Detect which cell encompasses the target text, then output its (X, Y) center coordinate. 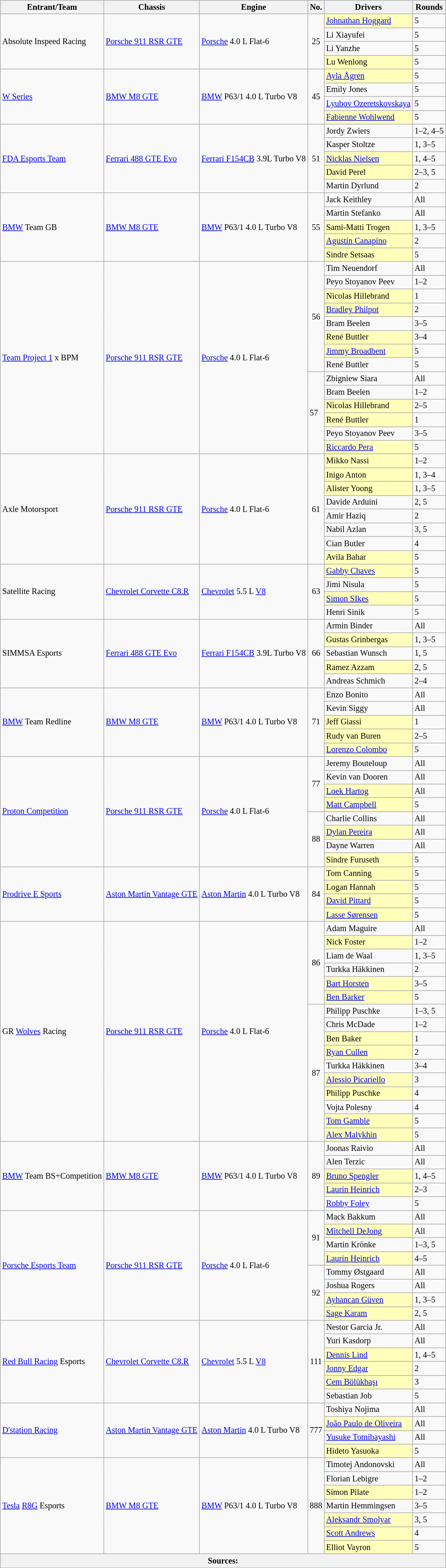
Adam Maguire (368, 928)
Dylan Pereira (368, 832)
Martin Krönke (368, 1244)
Sindre Setsaas (368, 255)
Sage Karam (368, 1313)
Chassis (152, 7)
Ben Baker (368, 1039)
63 (316, 592)
Dayne Warren (368, 846)
Sebastian Wunsch (368, 653)
Absolute Inspeed Racing (52, 42)
FDA Esports Team (52, 158)
Toshiya Nojima (368, 1409)
888 (316, 1506)
Jimi Nisula (368, 585)
Cem Bölükbaşı (368, 1382)
Mack Bakkum (368, 1217)
Tim Neuendorf (368, 268)
Bart Horsten (368, 983)
Ryan Cullen (368, 1052)
Robby Foley (368, 1203)
Zbigniew Siara (368, 378)
Henri Sinik (368, 612)
D'station Racing (52, 1430)
Avila Bahar (368, 557)
Engine (253, 7)
Martin Dyrlund (368, 186)
Team Project 1 x BPM (52, 358)
66 (316, 653)
Joshua Rogers (368, 1286)
84 (316, 894)
Tommy Østgaard (368, 1272)
Jeff Giassi (368, 722)
Mitchell DeJong (368, 1231)
Bruno Spengler (368, 1176)
Nicklas Nielsen (368, 159)
Agustín Canapino (368, 241)
Yuri Kasdorp (368, 1341)
Alen Terzic (368, 1162)
Jimmy Broadbent (368, 351)
SIMMSA Esports (52, 653)
Alessio Picariello (368, 1080)
Jeremy Bouteloup (368, 763)
86 (316, 963)
92 (316, 1293)
91 (316, 1238)
Gabby Chaves (368, 571)
Li Xiayufei (368, 35)
Sources: (223, 1561)
Rounds (429, 7)
Mikko Nassi (368, 461)
Riccardo Pera (368, 447)
Tesla R8G Esports (52, 1506)
Red Bull Racing Esports (52, 1361)
Florian Lebigre (368, 1479)
Lu Wenlong (368, 62)
Simon SIkes (368, 599)
777 (316, 1430)
Joonas Raivio (368, 1148)
Axle Motorsport (52, 509)
Hideto Yasuoka (368, 1451)
Armin Binder (368, 626)
Davide Arduini (368, 502)
88 (316, 839)
Scott Andrews (368, 1533)
Inigo Anton (368, 475)
111 (316, 1361)
Nestor Garcia Jr. (368, 1327)
Lorenzo Colombo (368, 750)
1, 3–4 (429, 475)
Porsche Esports Team (52, 1265)
Kasper Stoltze (368, 145)
Elliot Vayron (368, 1547)
Timotej Andonovski (368, 1465)
77 (316, 784)
Alister Yoong (368, 488)
87 (316, 1073)
No. (316, 7)
BMW Team GB (52, 227)
1, 5 (429, 653)
45 (316, 96)
71 (316, 722)
Nick Foster (368, 942)
Rudy van Buren (368, 736)
Aleksandr Smolyar (368, 1520)
Loek Hartog (368, 791)
Charlie Collins (368, 818)
Yusuke Tomibayashi (368, 1437)
Enzo Bonito (368, 695)
Drivers (368, 7)
João Paulo de Oliveira (368, 1423)
4–5 (429, 1258)
Prodrive E Sports (52, 894)
W Series (52, 96)
Martin Stefanko (368, 213)
Tom Canning (368, 873)
2–3 (429, 1190)
Sami-Matti Trogen (368, 227)
Dennis Lind (368, 1355)
Simon Pilate (368, 1492)
Jonny Edgar (368, 1368)
Kevin Siggy (368, 708)
Bradley Philpot (368, 310)
Liam de Waal (368, 956)
61 (316, 509)
David Pittard (368, 901)
Tom Gamble (368, 1121)
Ben Barker (368, 997)
Emily Jones (368, 89)
Sindre Furuseth (368, 860)
Ayhancan Güven (368, 1300)
Alex Malykhin (368, 1135)
Amir Haziq (368, 516)
Lasse Sørensen (368, 915)
Martin Hemmingsen (368, 1506)
Jack Keithley (368, 200)
Ramez Azzam (368, 667)
56 (316, 316)
25 (316, 42)
Cian Butler (368, 543)
BMW Team Redline (52, 722)
Entrant/Team (52, 7)
Kevin van Dooren (368, 777)
89 (316, 1176)
2–4 (429, 681)
1–2, 4–5 (429, 131)
55 (316, 227)
Fabienne Wohlwend (368, 117)
Logan Hannah (368, 887)
David Perel (368, 172)
Proton Competition (52, 811)
Gustas Grinbergas (368, 640)
Nabil Azlan (368, 529)
Li Yanzhe (368, 48)
BMW Team BS+Competition (52, 1176)
Sebastian Job (368, 1396)
Chris McDade (368, 1025)
Lyubov Ozeretskovskaya (368, 103)
GR Wolves Racing (52, 1031)
51 (316, 158)
Vojta Polesny (368, 1107)
Jordy Zwiers (368, 131)
Matt Campbell (368, 804)
Andreas Schmich (368, 681)
Satellite Racing (52, 592)
Ayla Ågren (368, 76)
2–3, 5 (429, 172)
Johnathan Hoggard (368, 21)
57 (316, 413)
